Return the [X, Y] coordinate for the center point of the cell that contains the specified text.  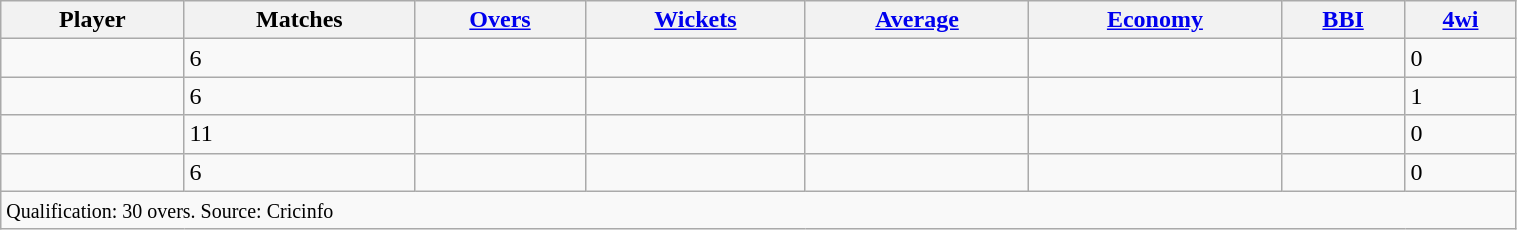
Average [916, 20]
Wickets [695, 20]
Overs [500, 20]
Qualification: 30 overs. Source: Cricinfo [758, 210]
BBI [1343, 20]
4wi [1460, 20]
Matches [300, 20]
11 [300, 134]
1 [1460, 96]
Economy [1156, 20]
Player [92, 20]
